Identify which cell holds the provided text, then report its [X, Y] central coordinate. 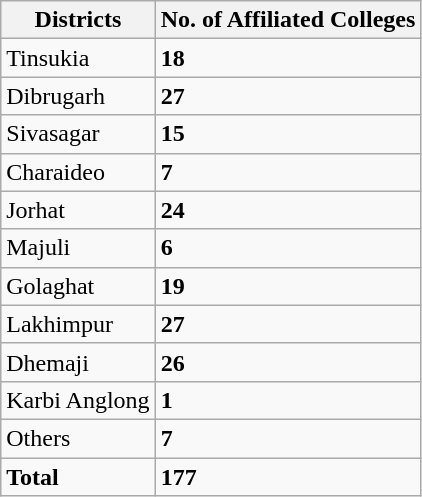
Golaghat [78, 286]
Lakhimpur [78, 324]
Total [78, 477]
18 [288, 58]
Charaideo [78, 172]
Sivasagar [78, 134]
15 [288, 134]
Others [78, 438]
Dibrugarh [78, 96]
Karbi Anglong [78, 400]
Dhemaji [78, 362]
No. of Affiliated Colleges [288, 20]
Districts [78, 20]
1 [288, 400]
6 [288, 248]
24 [288, 210]
26 [288, 362]
19 [288, 286]
Jorhat [78, 210]
177 [288, 477]
Majuli [78, 248]
Tinsukia [78, 58]
